For the text-containing cell, return its midpoint in [x, y] coordinate format. 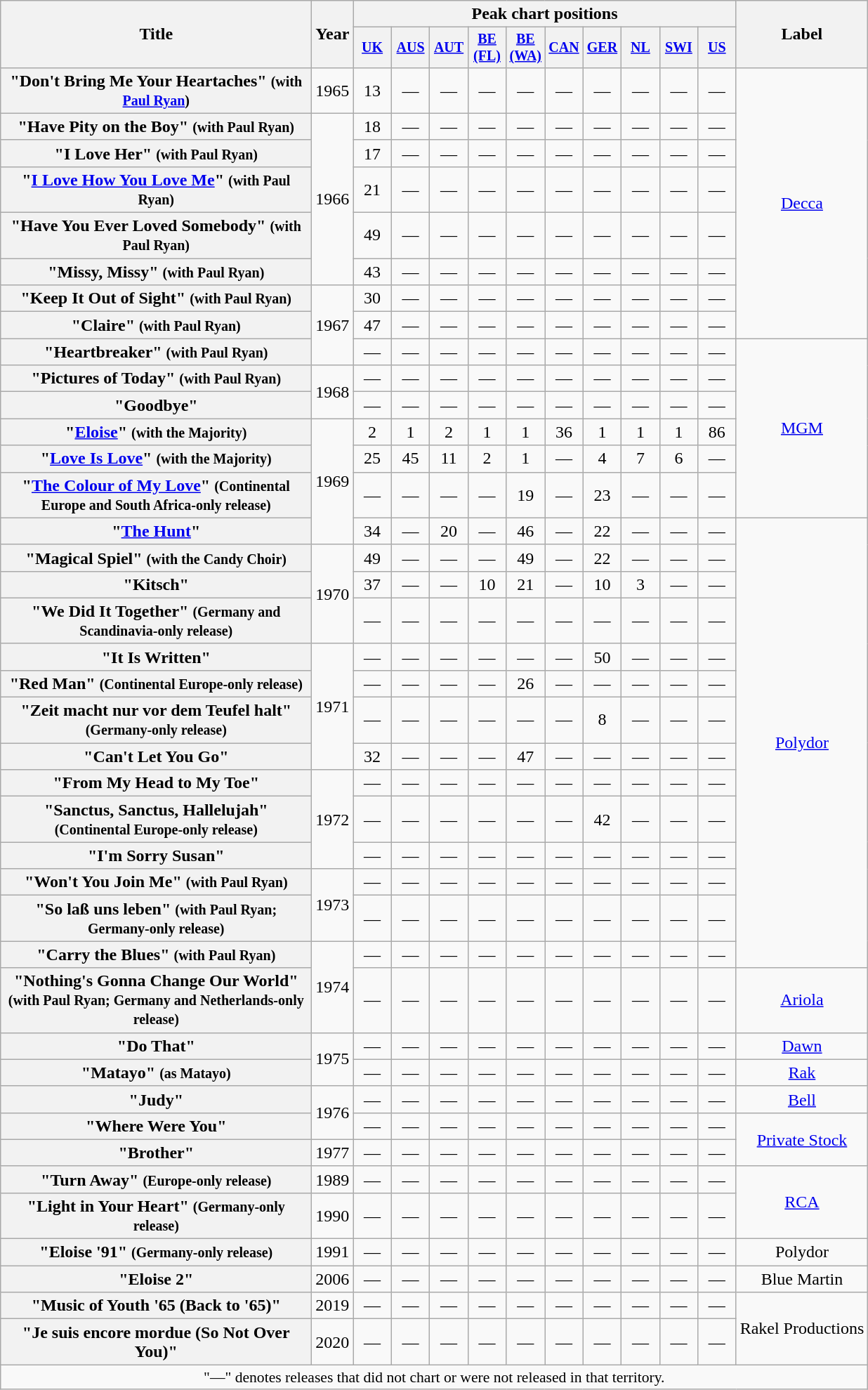
32 [372, 756]
"Red Man" (Continental Europe-only release) [156, 683]
AUS [410, 48]
"Claire" (with Paul Ryan) [156, 325]
20 [449, 531]
NL [640, 48]
"Turn Away" (Europe-only release) [156, 1179]
1967 [333, 325]
36 [564, 432]
"Nothing's Gonna Change Our World" (with Paul Ryan; Germany and Netherlands-only release) [156, 1000]
50 [602, 657]
"Goodbye" [156, 405]
1976 [333, 1113]
"Won't You Join Me" (with Paul Ryan) [156, 882]
30 [372, 299]
25 [372, 459]
1969 [333, 482]
Blue Martin [802, 1279]
"Heartbreaker" (with Paul Ryan) [156, 352]
CAN [564, 48]
Rak [802, 1073]
1989 [333, 1179]
"I Love How You Love Me" (with Paul Ryan) [156, 190]
"Have You Ever Loved Somebody" (with Paul Ryan) [156, 236]
"Pictures of Today" (with Paul Ryan) [156, 379]
"Music of Youth '65 (Back to '65)" [156, 1306]
MGM [802, 428]
Dawn [802, 1046]
42 [602, 819]
1968 [333, 392]
BE (FL) [487, 48]
SWI [678, 48]
1974 [333, 987]
"Where Were You" [156, 1126]
"Can't Let You Go" [156, 756]
Year [333, 34]
"Sanctus, Sanctus, Hallelujah" (Continental Europe-only release) [156, 819]
"Missy, Missy" (with Paul Ryan) [156, 272]
1972 [333, 819]
45 [410, 459]
Rakel Productions [802, 1329]
"Eloise" (with the Majority) [156, 432]
17 [372, 153]
GER [602, 48]
1966 [333, 199]
Label [802, 34]
"Kitsch" [156, 584]
"Eloise 2" [156, 1279]
1975 [333, 1059]
13 [372, 90]
1971 [333, 707]
"Matayo" (as Matayo) [156, 1073]
37 [372, 584]
2020 [333, 1342]
1990 [333, 1215]
"Don't Bring Me Your Heartaches" (with Paul Ryan) [156, 90]
"Brother" [156, 1153]
"The Hunt" [156, 531]
"We Did It Together" (Germany and Scandinavia-only release) [156, 621]
8 [602, 721]
"I Love Her" (with Paul Ryan) [156, 153]
1973 [333, 905]
Title [156, 34]
18 [372, 126]
"From My Head to My Toe" [156, 783]
RCA [802, 1202]
Private Stock [802, 1139]
7 [640, 459]
"Magical Spiel" (with the Candy Choir) [156, 558]
6 [678, 459]
"Do That" [156, 1046]
"Love Is Love" (with the Majority) [156, 459]
US [717, 48]
1965 [333, 90]
3 [640, 584]
"I'm Sorry Susan" [156, 855]
"Carry the Blues" (with Paul Ryan) [156, 955]
2019 [333, 1306]
"Zeit macht nur vor dem Teufel halt" (Germany-only release) [156, 721]
26 [525, 683]
Decca [802, 203]
1991 [333, 1252]
"Keep It Out of Sight" (with Paul Ryan) [156, 299]
"The Colour of My Love" (Continental Europe and South Africa-only release) [156, 494]
1970 [333, 594]
"Have Pity on the Boy" (with Paul Ryan) [156, 126]
1977 [333, 1153]
34 [372, 531]
19 [525, 494]
"—" denotes releases that did not chart or were not released in that territory. [434, 1377]
"Eloise '91" (Germany-only release) [156, 1252]
86 [717, 432]
AUT [449, 48]
Ariola [802, 1000]
"Judy" [156, 1099]
11 [449, 459]
Peak chart positions [545, 14]
UK [372, 48]
2006 [333, 1279]
"So laß uns leben" (with Paul Ryan; Germany-only release) [156, 919]
Bell [802, 1099]
"Je suis encore mordue (So Not Over You)" [156, 1342]
"Light in Your Heart" (Germany-only release) [156, 1215]
"It Is Written" [156, 657]
46 [525, 531]
23 [602, 494]
4 [602, 459]
43 [372, 272]
BE (WA) [525, 48]
